Provide the [x, y] coordinate of the cell's center where the given text is located.  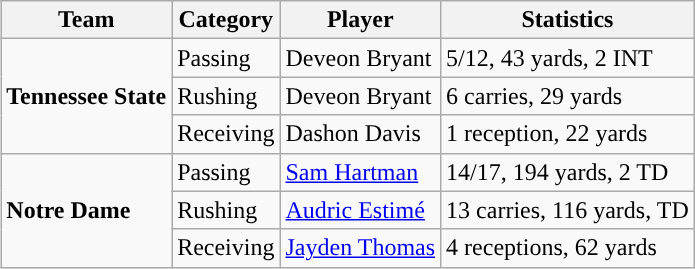
Notre Dame [86, 210]
13 carries, 116 yards, TD [568, 210]
Dashon Davis [360, 134]
6 carries, 29 yards [568, 96]
Audric Estimé [360, 210]
Jayden Thomas [360, 248]
Player [360, 20]
Team [86, 20]
1 reception, 22 yards [568, 134]
5/12, 43 yards, 2 INT [568, 58]
Sam Hartman [360, 172]
Tennessee State [86, 96]
Category [226, 20]
14/17, 194 yards, 2 TD [568, 172]
4 receptions, 62 yards [568, 248]
Statistics [568, 20]
